Extract the (x, y) coordinate from the center of the cell holding the provided text.  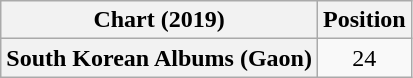
South Korean Albums (Gaon) (160, 58)
Position (364, 20)
Chart (2019) (160, 20)
24 (364, 58)
